Return [X, Y] of the center of cell containing provided text 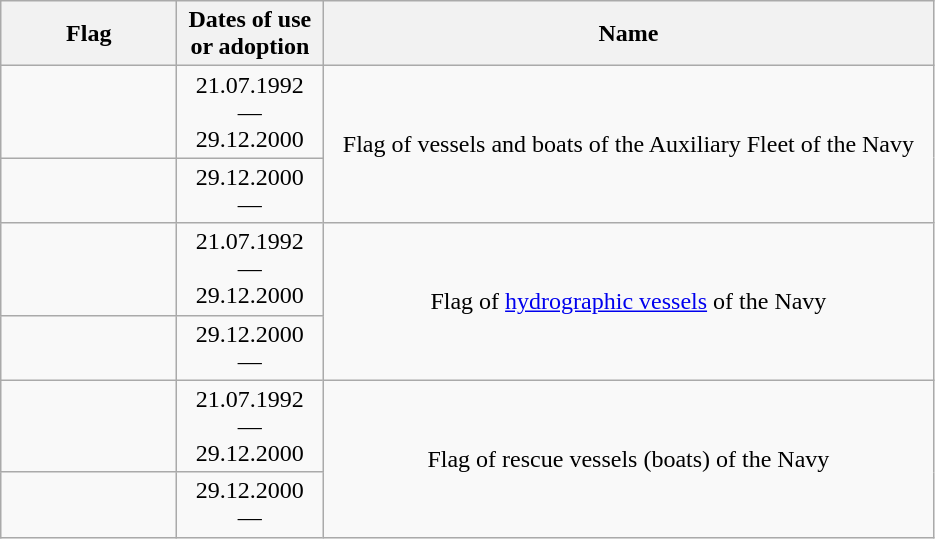
Flag of rescue vessels (boats) of the Navy [628, 458]
Flag [89, 34]
Flag of hydrographic vessels of the Navy [628, 302]
Dates of use or adoption [250, 34]
Name [628, 34]
Flag of vessels and boats of the Auxiliary Fleet of the Navy [628, 144]
